Scan for the cell matching the given text and deliver its [x, y] coordinate at center. 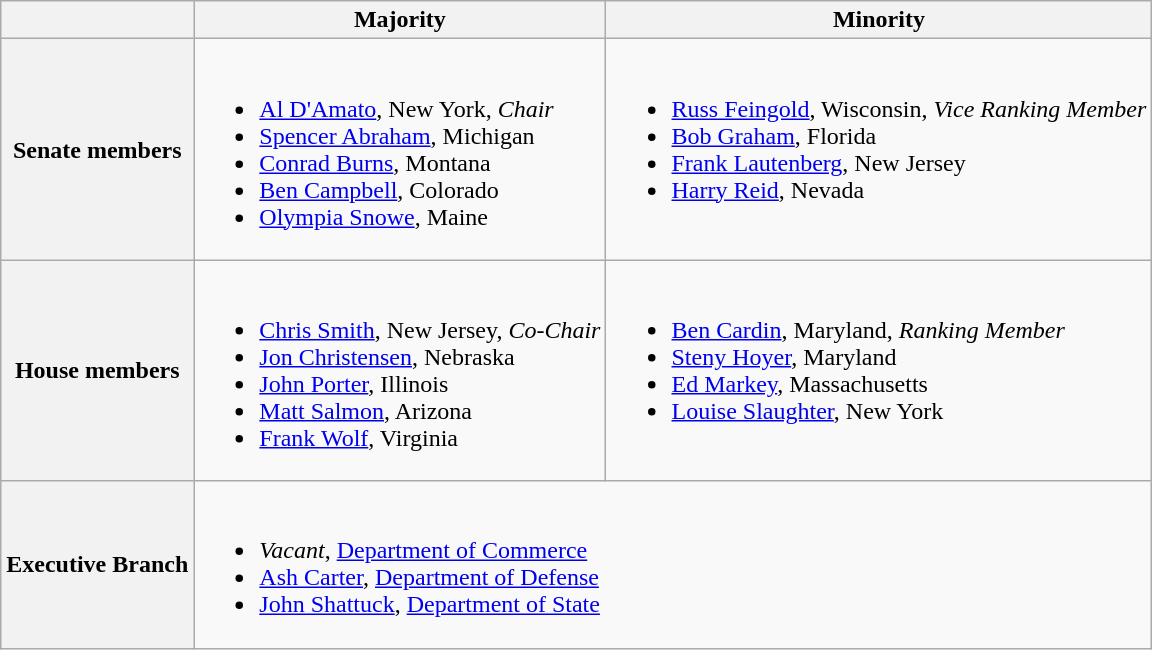
Al D'Amato, New York, ChairSpencer Abraham, MichiganConrad Burns, MontanaBen Campbell, ColoradoOlympia Snowe, Maine [400, 150]
Executive Branch [98, 564]
Ben Cardin, Maryland, Ranking MemberSteny Hoyer, MarylandEd Markey, MassachusettsLouise Slaughter, New York [879, 370]
Majority [400, 20]
Vacant, Department of CommerceAsh Carter, Department of DefenseJohn Shattuck, Department of State [673, 564]
Russ Feingold, Wisconsin, Vice Ranking MemberBob Graham, FloridaFrank Lautenberg, New JerseyHarry Reid, Nevada [879, 150]
House members [98, 370]
Chris Smith, New Jersey, Co-ChairJon Christensen, NebraskaJohn Porter, IllinoisMatt Salmon, ArizonaFrank Wolf, Virginia [400, 370]
Senate members [98, 150]
Minority [879, 20]
